From the cell containing the given text, extract its center point as [X, Y] coordinate. 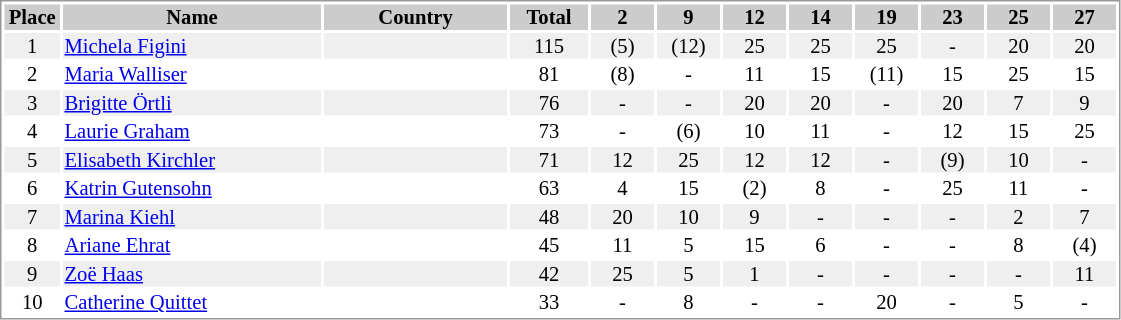
Total [549, 17]
81 [549, 75]
Maria Walliser [192, 75]
Katrin Gutensohn [192, 189]
(2) [754, 189]
Ariane Ehrat [192, 245]
Elisabeth Kirchler [192, 160]
(12) [688, 46]
Laurie Graham [192, 131]
76 [549, 103]
73 [549, 131]
48 [549, 217]
42 [549, 274]
14 [820, 17]
Catherine Quittet [192, 303]
Place [32, 17]
33 [549, 303]
115 [549, 46]
(6) [688, 131]
Brigitte Örtli [192, 103]
Name [192, 17]
(4) [1084, 245]
(8) [622, 75]
23 [952, 17]
(9) [952, 160]
27 [1084, 17]
19 [886, 17]
Marina Kiehl [192, 217]
71 [549, 160]
Michela Figini [192, 46]
3 [32, 103]
(11) [886, 75]
Country [416, 17]
(5) [622, 46]
Zoë Haas [192, 274]
45 [549, 245]
63 [549, 189]
